Extract the [x, y] coordinate from the center of the cell holding the provided text.  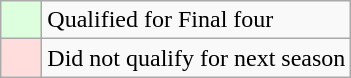
Did not qualify for next season [196, 58]
Qualified for Final four [196, 20]
